Extract the [X, Y] coordinate from the center of the cell holding the provided text.  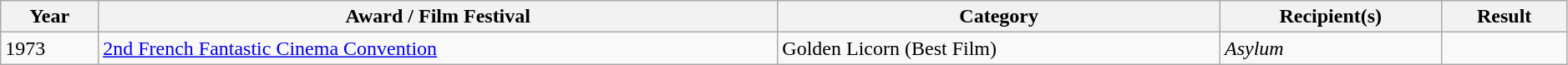
Asylum [1332, 48]
Year [50, 17]
Golden Licorn (Best Film) [999, 48]
1973 [50, 48]
Award / Film Festival [438, 17]
Recipient(s) [1332, 17]
Result [1504, 17]
Category [999, 17]
2nd French Fantastic Cinema Convention [438, 48]
